Find where the given text appears and provide that cell's center as [X, Y] coordinate. 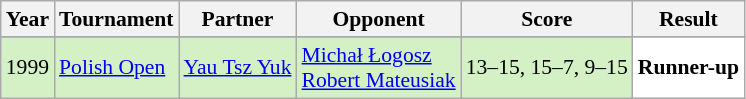
Yau Tsz Yuk [238, 68]
1999 [28, 68]
Runner-up [688, 68]
Score [547, 19]
Polish Open [116, 68]
Result [688, 19]
Year [28, 19]
Michał Łogosz Robert Mateusiak [379, 68]
13–15, 15–7, 9–15 [547, 68]
Partner [238, 19]
Opponent [379, 19]
Tournament [116, 19]
